Return [X, Y] of the center of cell containing provided text 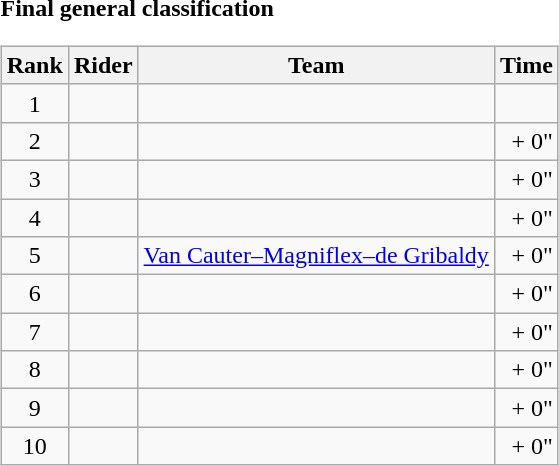
9 [34, 408]
2 [34, 141]
Team [316, 65]
1 [34, 103]
7 [34, 332]
6 [34, 294]
3 [34, 179]
5 [34, 256]
Van Cauter–Magniflex–de Gribaldy [316, 256]
4 [34, 217]
10 [34, 446]
8 [34, 370]
Time [526, 65]
Rider [103, 65]
Rank [34, 65]
